Detect which cell encompasses the target text, then output its [X, Y] center coordinate. 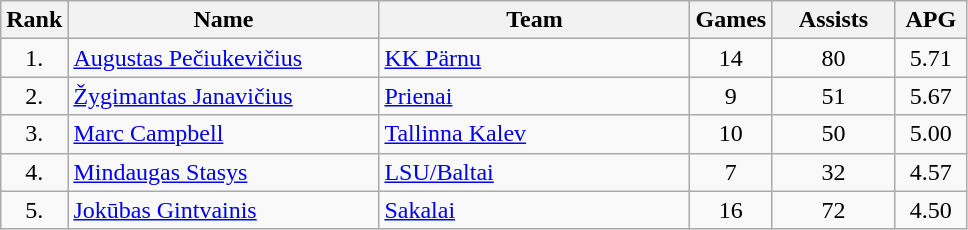
14 [731, 58]
5.71 [930, 58]
7 [731, 172]
5. [34, 210]
Games [731, 20]
Tallinna Kalev [534, 134]
2. [34, 96]
Name [224, 20]
Žygimantas Janavičius [224, 96]
Team [534, 20]
Prienai [534, 96]
72 [834, 210]
APG [930, 20]
Rank [34, 20]
4.57 [930, 172]
Sakalai [534, 210]
1. [34, 58]
51 [834, 96]
LSU/Baltai [534, 172]
9 [731, 96]
Assists [834, 20]
Marc Campbell [224, 134]
Mindaugas Stasys [224, 172]
Jokūbas Gintvainis [224, 210]
4.50 [930, 210]
80 [834, 58]
4. [34, 172]
16 [731, 210]
Augustas Pečiukevičius [224, 58]
KK Pärnu [534, 58]
5.67 [930, 96]
50 [834, 134]
5.00 [930, 134]
10 [731, 134]
3. [34, 134]
32 [834, 172]
